Provide the [X, Y] coordinate of the cell's center where the given text is located.  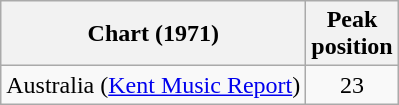
Peakposition [352, 34]
23 [352, 85]
Chart (1971) [154, 34]
Australia (Kent Music Report) [154, 85]
